Search for the cell housing the specified text and yield its (X, Y) center coordinate. 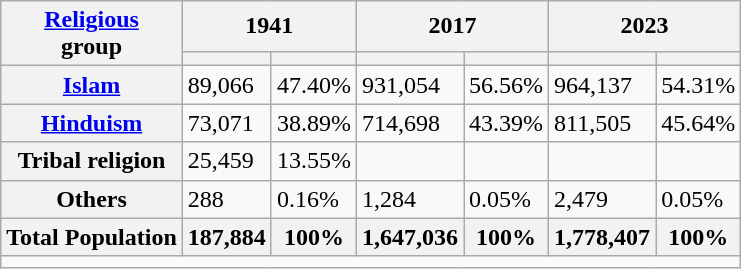
714,698 (410, 123)
811,505 (602, 123)
187,884 (226, 237)
25,459 (226, 161)
2,479 (602, 199)
47.40% (314, 85)
1,778,407 (602, 237)
Others (92, 199)
1,647,036 (410, 237)
Islam (92, 85)
43.39% (506, 123)
1,284 (410, 199)
73,071 (226, 123)
54.31% (698, 85)
56.56% (506, 85)
0.16% (314, 199)
45.64% (698, 123)
1941 (269, 26)
89,066 (226, 85)
38.89% (314, 123)
Total Population (92, 237)
Hinduism (92, 123)
931,054 (410, 85)
13.55% (314, 161)
964,137 (602, 85)
Religiousgroup (92, 34)
288 (226, 199)
2017 (452, 26)
Tribal religion (92, 161)
2023 (645, 26)
